Find where the given text appears and provide that cell's center as [x, y] coordinate. 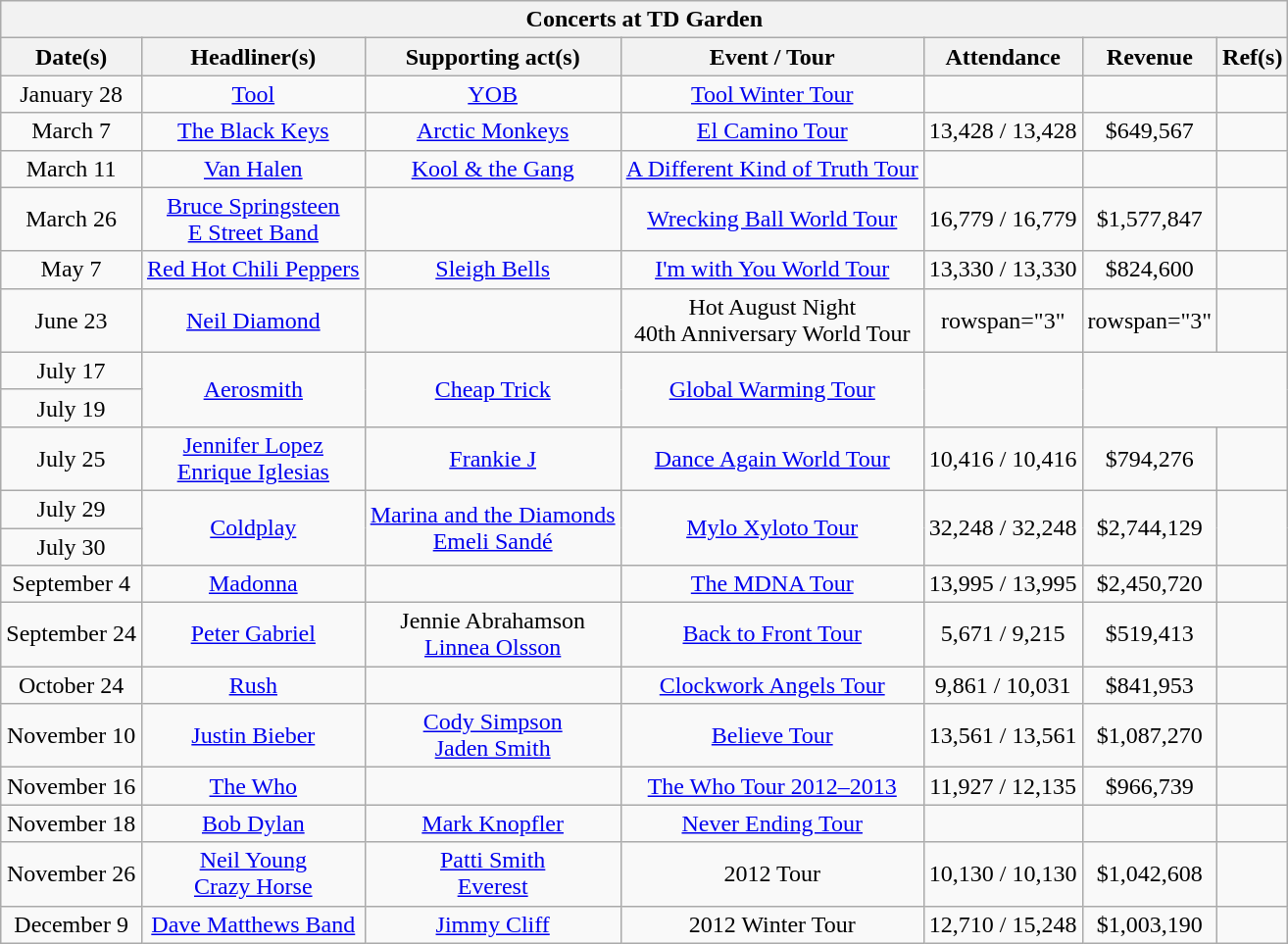
Cody SimpsonJaden Smith [492, 735]
Revenue [1150, 57]
$966,739 [1150, 786]
Mylo Xyloto Tour [772, 527]
The Who [253, 786]
Cheap Trick [492, 389]
July 17 [72, 371]
$1,003,190 [1150, 924]
Event / Tour [772, 57]
10,416 / 10,416 [1003, 459]
Date(s) [72, 57]
Dance Again World Tour [772, 459]
Marina and the DiamondsEmeli Sandé [492, 527]
The Black Keys [253, 131]
November 10 [72, 735]
Headliner(s) [253, 57]
Never Ending Tour [772, 823]
November 16 [72, 786]
$1,087,270 [1150, 735]
Dave Matthews Band [253, 924]
32,248 / 32,248 [1003, 527]
12,710 / 15,248 [1003, 924]
Mark Knopfler [492, 823]
Concerts at TD Garden [645, 20]
December 9 [72, 924]
Madonna [253, 584]
July 30 [72, 546]
June 23 [72, 320]
Global Warming Tour [772, 389]
Coldplay [253, 527]
Clockwork Angels Tour [772, 685]
$841,953 [1150, 685]
$519,413 [1150, 635]
March 26 [72, 220]
November 18 [72, 823]
Believe Tour [772, 735]
Van Halen [253, 169]
Red Hot Chili Peppers [253, 270]
Frankie J [492, 459]
The MDNA Tour [772, 584]
$649,567 [1150, 131]
$1,042,608 [1150, 874]
The Who Tour 2012–2013 [772, 786]
$824,600 [1150, 270]
$2,450,720 [1150, 584]
5,671 / 9,215 [1003, 635]
November 26 [72, 874]
July 29 [72, 509]
Hot August Night40th Anniversary World Tour [772, 320]
I'm with You World Tour [772, 270]
El Camino Tour [772, 131]
YOB [492, 94]
$1,577,847 [1150, 220]
January 28 [72, 94]
Rush [253, 685]
March 7 [72, 131]
Supporting act(s) [492, 57]
2012 Winter Tour [772, 924]
$794,276 [1150, 459]
13,428 / 13,428 [1003, 131]
Attendance [1003, 57]
September 4 [72, 584]
Wrecking Ball World Tour [772, 220]
Patti SmithEverest [492, 874]
11,927 / 12,135 [1003, 786]
Arctic Monkeys [492, 131]
Sleigh Bells [492, 270]
Neil Diamond [253, 320]
Justin Bieber [253, 735]
July 25 [72, 459]
September 24 [72, 635]
Tool Winter Tour [772, 94]
2012 Tour [772, 874]
Kool & the Gang [492, 169]
A Different Kind of Truth Tour [772, 169]
$2,744,129 [1150, 527]
Back to Front Tour [772, 635]
May 7 [72, 270]
13,561 / 13,561 [1003, 735]
Neil YoungCrazy Horse [253, 874]
March 11 [72, 169]
13,330 / 13,330 [1003, 270]
Jennifer LopezEnrique Iglesias [253, 459]
Bruce SpringsteenE Street Band [253, 220]
Jennie AbrahamsonLinnea Olsson [492, 635]
9,861 / 10,031 [1003, 685]
13,995 / 13,995 [1003, 584]
July 19 [72, 408]
Jimmy Cliff [492, 924]
Aerosmith [253, 389]
October 24 [72, 685]
Tool [253, 94]
Bob Dylan [253, 823]
16,779 / 16,779 [1003, 220]
10,130 / 10,130 [1003, 874]
Peter Gabriel [253, 635]
Ref(s) [1253, 57]
